Find where the given text appears and provide that cell's center as [x, y] coordinate. 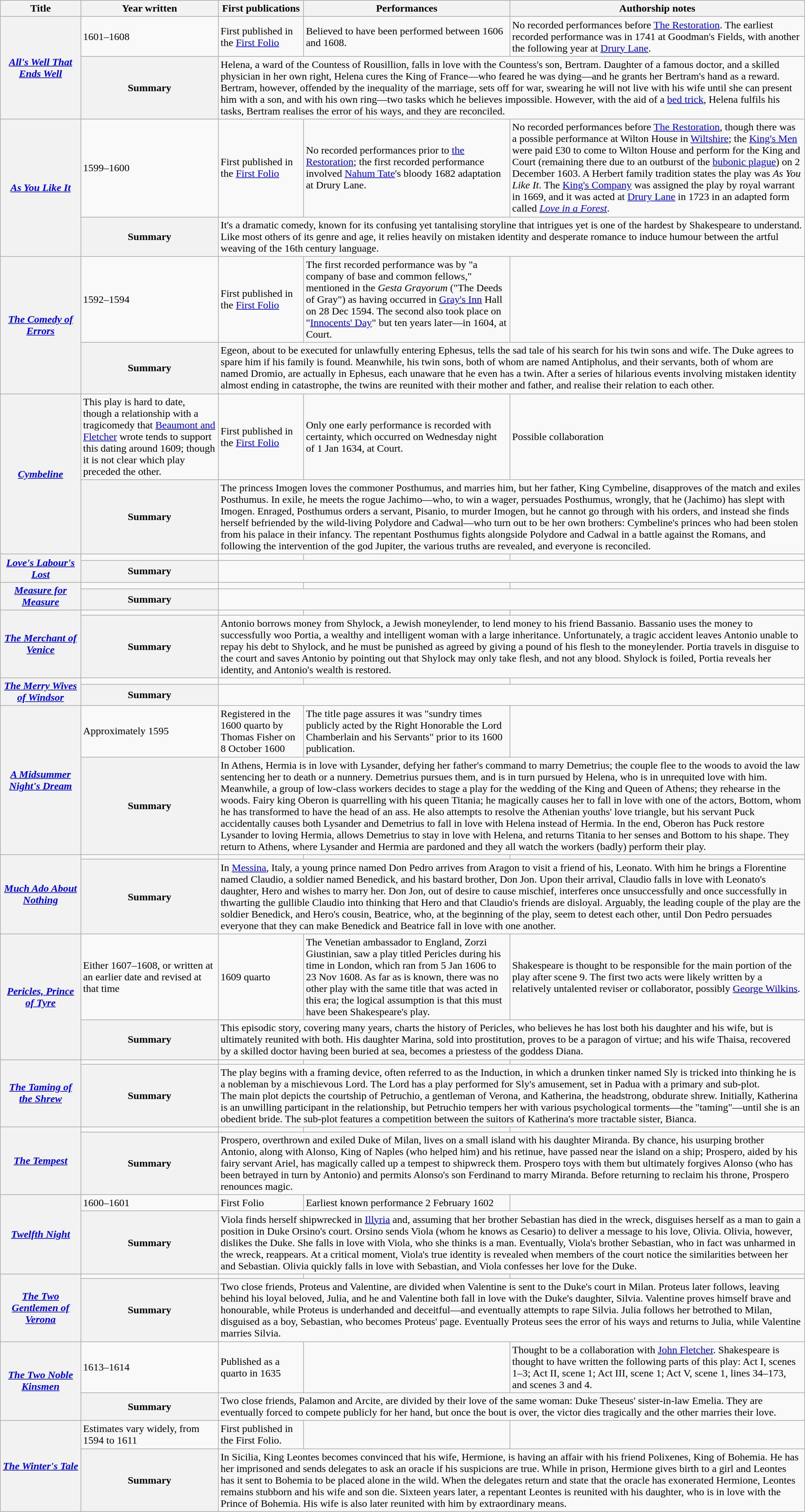
First publications [261, 9]
The Merry Wives of Windsor [40, 692]
Much Ado About Nothing [40, 894]
First Folio [261, 1203]
The Merchant of Venice [40, 644]
Approximately 1595 [150, 731]
Measure for Measure [40, 596]
Authorship notes [658, 9]
Only one early performance is recorded with certainty, which occurred on Wednesday night of 1 Jan 1634, at Court. [407, 437]
Earliest known performance 2 February 1602 [407, 1203]
1613–1614 [150, 1367]
The Taming of the Shrew [40, 1093]
A Midsummer Night's Dream [40, 780]
Published as a quarto in 1635 [261, 1367]
1599–1600 [150, 168]
First published in the First Folio. [261, 1435]
Either 1607–1608, or written at an earlier date and revised at that time [150, 977]
1609 quarto [261, 977]
Twelfth Night [40, 1234]
Registered in the 1600 quarto by Thomas Fisher on 8 October 1600 [261, 731]
Love's Labour's Lost [40, 568]
1600–1601 [150, 1203]
No recorded performances prior to the Restoration; the first recorded performance involved Nahum Tate's bloody 1682 adaptation at Drury Lane. [407, 168]
The Tempest [40, 1161]
Pericles, Prince of Tyre [40, 997]
The Two Gentlemen of Verona [40, 1308]
Cymbeline [40, 474]
The Winter's Tale [40, 1466]
The Two Noble Kinsmen [40, 1381]
Year written [150, 9]
1592–1594 [150, 299]
All's Well That Ends Well [40, 68]
Estimates vary widely, from 1594 to 1611 [150, 1435]
Performances [407, 9]
The Comedy of Errors [40, 325]
Title [40, 9]
As You Like It [40, 188]
Possible collaboration [658, 437]
1601–1608 [150, 37]
Believed to have been performed between 1606 and 1608. [407, 37]
